Extract the [X, Y] coordinate from the center of the cell holding the provided text.  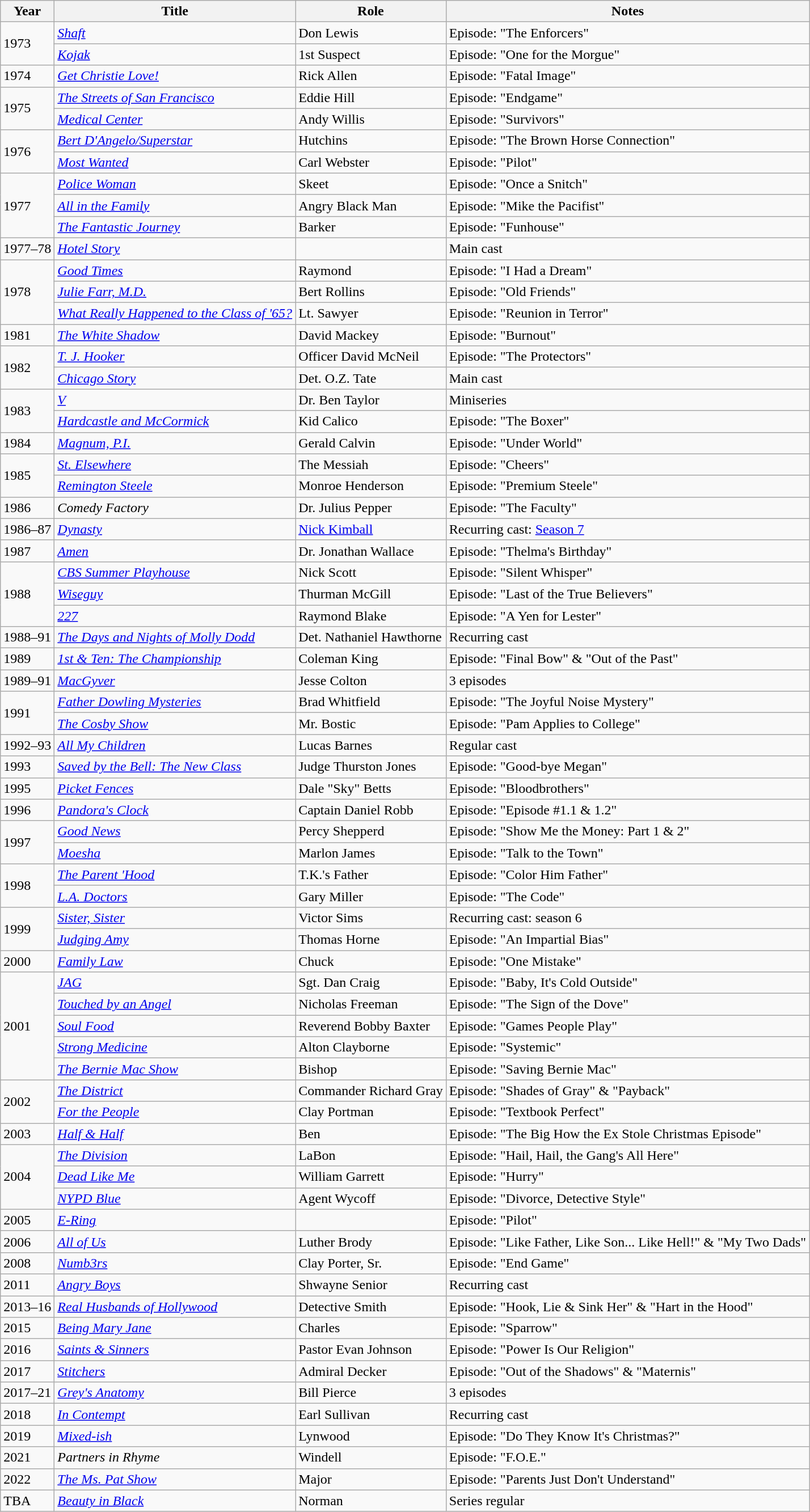
Episode: "Endgame" [627, 98]
Episode: "Systemic" [627, 1048]
Dr. Jonathan Wallace [371, 551]
Clay Porter, Sr. [371, 1263]
Good News [175, 831]
Agent Wycoff [371, 1198]
Episode: "I Had a Dream" [627, 271]
Victor Sims [371, 918]
Angry Black Man [371, 205]
E-Ring [175, 1220]
Charles [371, 1328]
Chuck [371, 961]
Brad Whitfield [371, 702]
1989 [27, 659]
Episode: "One Mistake" [627, 961]
Episode: "Divorce, Detective Style" [627, 1198]
Grey's Anatomy [175, 1393]
Episode: "A Yen for Lester" [627, 615]
Father Dowling Mysteries [175, 702]
Don Lewis [371, 33]
Episode: "Cheers" [627, 464]
1988–91 [27, 637]
Strong Medicine [175, 1048]
2016 [27, 1350]
Shaft [175, 33]
Saints & Sinners [175, 1350]
Amen [175, 551]
St. Elsewhere [175, 464]
1978 [27, 292]
Officer David McNeil [371, 357]
For the People [175, 1112]
1995 [27, 788]
Episode: "Reunion in Terror" [627, 314]
1997 [27, 842]
Bishop [371, 1069]
Thomas Horne [371, 939]
Lt. Sawyer [371, 314]
Remington Steele [175, 486]
Episode: "Textbook Perfect" [627, 1112]
Hardcastle and McCormick [175, 421]
Episode: "Once a Snitch" [627, 184]
The White Shadow [175, 335]
Episode: "Sparrow" [627, 1328]
Saved by the Bell: The New Class [175, 767]
Bill Pierce [371, 1393]
David Mackey [371, 335]
Stitchers [175, 1371]
T.K.'s Father [371, 875]
In Contempt [175, 1414]
T. J. Hooker [175, 357]
2002 [27, 1101]
Alton Clayborne [371, 1048]
Episode: "Power Is Our Religion" [627, 1350]
2019 [27, 1436]
Mixed-ish [175, 1436]
2008 [27, 1263]
LaBon [371, 1155]
The District [175, 1091]
The Messiah [371, 464]
Pandora's Clock [175, 810]
Monroe Henderson [371, 486]
Episode: "The Brown Horse Connection" [627, 141]
Series regular [627, 1501]
Gary Miller [371, 896]
The Cosby Show [175, 724]
1998 [27, 885]
Episode: "Survivors" [627, 119]
1991 [27, 713]
Episode: "Games People Play" [627, 1026]
The Fantastic Journey [175, 227]
2022 [27, 1479]
Sister, Sister [175, 918]
Episode: "Saving Bernie Mac" [627, 1069]
Earl Sullivan [371, 1414]
Marlon James [371, 853]
2017–21 [27, 1393]
1975 [27, 108]
NYPD Blue [175, 1198]
Chicago Story [175, 378]
2001 [27, 1026]
Being Mary Jane [175, 1328]
Admiral Decker [371, 1371]
Medical Center [175, 119]
The Division [175, 1155]
Episode: "The Faculty" [627, 508]
Good Times [175, 271]
Magnum, P.I. [175, 443]
JAG [175, 983]
V [175, 400]
Commander Richard Gray [371, 1091]
Episode: "F.O.E." [627, 1458]
Thurman McGill [371, 594]
Episode: "Show Me the Money: Part 1 & 2" [627, 831]
TBA [27, 1501]
Eddie Hill [371, 98]
1988 [27, 594]
Get Christie Love! [175, 76]
Episode: "Silent Whisper" [627, 572]
1992–93 [27, 745]
Episode: "The Protectors" [627, 357]
Episode: "The Joyful Noise Mystery" [627, 702]
Episode: "Parents Just Don't Understand" [627, 1479]
Episode: "Talk to the Town" [627, 853]
2000 [27, 961]
Episode: "Premium Steele" [627, 486]
Year [27, 11]
Moesha [175, 853]
Bert Rollins [371, 292]
Ben [371, 1134]
Partners in Rhyme [175, 1458]
Bert D'Angelo/Superstar [175, 141]
Episode: "Hurry" [627, 1177]
Percy Shepperd [371, 831]
Raymond [371, 271]
1977–78 [27, 248]
Episode: "Episode #1.1 & 1.2" [627, 810]
1984 [27, 443]
Det. O.Z. Tate [371, 378]
Recurring cast: season 6 [627, 918]
1st Suspect [371, 54]
1996 [27, 810]
CBS Summer Playhouse [175, 572]
Episode: "The Big How the Ex Stole Christmas Episode" [627, 1134]
1986–87 [27, 529]
Lucas Barnes [371, 745]
Gerald Calvin [371, 443]
2018 [27, 1414]
Episode: "The Enforcers" [627, 33]
2006 [27, 1241]
Soul Food [175, 1026]
Hutchins [371, 141]
Clay Portman [371, 1112]
1973 [27, 44]
2015 [27, 1328]
Julie Farr, M.D. [175, 292]
Real Husbands of Hollywood [175, 1306]
Skeet [371, 184]
William Garrett [371, 1177]
All My Children [175, 745]
Angry Boys [175, 1285]
1976 [27, 151]
1977 [27, 205]
Pastor Evan Johnson [371, 1350]
Episode: "Mike the Pacifist" [627, 205]
Wiseguy [175, 594]
Episode: "One for the Morgue" [627, 54]
1983 [27, 411]
Episode: "Do They Know It's Christmas?" [627, 1436]
2013–16 [27, 1306]
Dr. Julius Pepper [371, 508]
Episode: "Last of the True Believers" [627, 594]
Dead Like Me [175, 1177]
Episode: "End Game" [627, 1263]
Beauty in Black [175, 1501]
1999 [27, 928]
Episode: "Bloodbrothers" [627, 788]
Episode: "Pam Applies to College" [627, 724]
Notes [627, 11]
Episode: "Baby, It's Cold Outside" [627, 983]
Mr. Bostic [371, 724]
Recurring cast: Season 7 [627, 529]
Nick Scott [371, 572]
Police Woman [175, 184]
Numb3rs [175, 1263]
Episode: "Thelma's Birthday" [627, 551]
2017 [27, 1371]
Reverend Bobby Baxter [371, 1026]
Episode: "Under World" [627, 443]
The Parent 'Hood [175, 875]
Episode: "Fatal Image" [627, 76]
The Days and Nights of Molly Dodd [175, 637]
Norman [371, 1501]
Judge Thurston Jones [371, 767]
2003 [27, 1134]
Lynwood [371, 1436]
Nicholas Freeman [371, 1004]
Episode: "The Boxer" [627, 421]
Detective Smith [371, 1306]
Raymond Blake [371, 615]
Windell [371, 1458]
Most Wanted [175, 162]
Episode: "Hail, Hail, the Gang's All Here" [627, 1155]
Episode: "Burnout" [627, 335]
What Really Happened to the Class of '65? [175, 314]
Family Law [175, 961]
Half & Half [175, 1134]
Judging Amy [175, 939]
Andy Willis [371, 119]
Episode: "Funhouse" [627, 227]
Episode: "Color Him Father" [627, 875]
1989–91 [27, 681]
2021 [27, 1458]
Jesse Colton [371, 681]
Episode: "Hook, Lie & Sink Her" & "Hart in the Hood" [627, 1306]
Coleman King [371, 659]
Barker [371, 227]
Episode: "The Sign of the Dove" [627, 1004]
Title [175, 11]
Dale "Sky" Betts [371, 788]
Captain Daniel Robb [371, 810]
1987 [27, 551]
Episode: "Good-bye Megan" [627, 767]
Carl Webster [371, 162]
Hotel Story [175, 248]
Episode: "The Code" [627, 896]
Dynasty [175, 529]
1981 [27, 335]
1993 [27, 767]
Shwayne Senior [371, 1285]
Nick Kimball [371, 529]
MacGyver [175, 681]
All in the Family [175, 205]
Kojak [175, 54]
Picket Fences [175, 788]
Episode: "An Impartial Bias" [627, 939]
Touched by an Angel [175, 1004]
L.A. Doctors [175, 896]
Det. Nathaniel Hawthorne [371, 637]
The Ms. Pat Show [175, 1479]
1985 [27, 475]
1986 [27, 508]
1982 [27, 368]
227 [175, 615]
Rick Allen [371, 76]
Miniseries [627, 400]
Episode: "Final Bow" & "Out of the Past" [627, 659]
Major [371, 1479]
2004 [27, 1177]
Episode: "Shades of Gray" & "Payback" [627, 1091]
Regular cast [627, 745]
Sgt. Dan Craig [371, 983]
1974 [27, 76]
2005 [27, 1220]
The Streets of San Francisco [175, 98]
1st & Ten: The Championship [175, 659]
Dr. Ben Taylor [371, 400]
Episode: "Out of the Shadows" & "Maternis" [627, 1371]
Luther Brody [371, 1241]
The Bernie Mac Show [175, 1069]
Comedy Factory [175, 508]
Role [371, 11]
Kid Calico [371, 421]
Episode: "Like Father, Like Son... Like Hell!" & "My Two Dads" [627, 1241]
All of Us [175, 1241]
2011 [27, 1285]
Episode: "Old Friends" [627, 292]
